Return [x, y] of the center of cell containing provided text 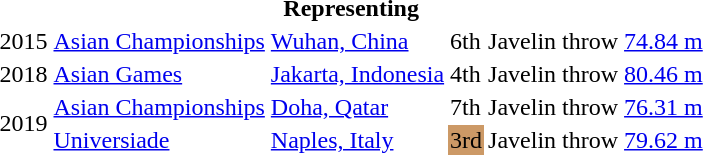
Universiade [159, 140]
6th [466, 41]
7th [466, 107]
Naples, Italy [357, 140]
Wuhan, China [357, 41]
Jakarta, Indonesia [357, 74]
4th [466, 74]
Doha, Qatar [357, 107]
Asian Games [159, 74]
3rd [466, 140]
